Identify which cell holds the provided text, then report its [X, Y] central coordinate. 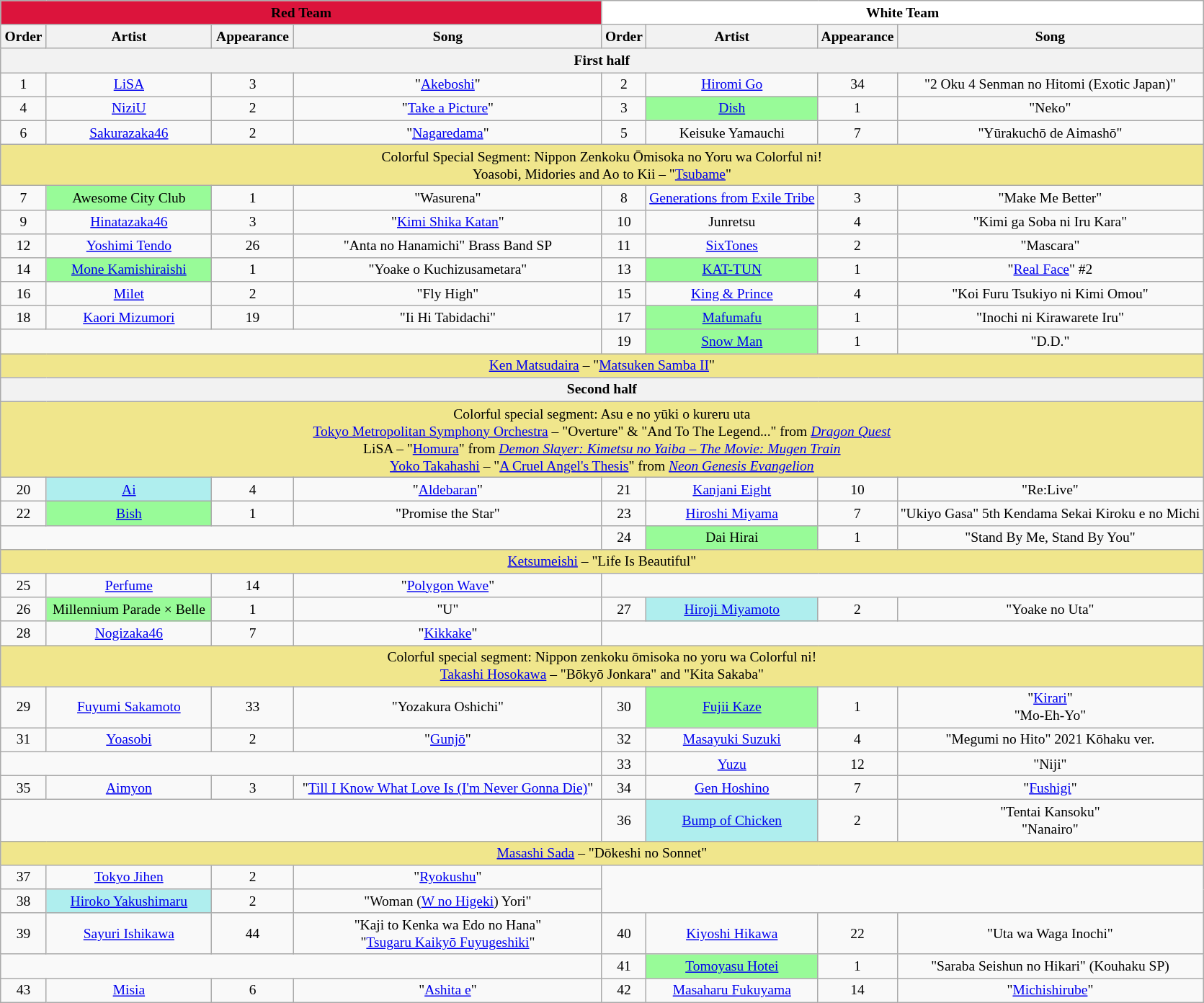
25 [23, 585]
"Michishirube" [1051, 990]
KAT-TUN [732, 269]
42 [624, 990]
Generations from Exile Tribe [732, 197]
"Take a Picture" [448, 108]
Mone Kamishiraishi [128, 269]
36 [624, 820]
Kanjani Eight [732, 490]
Second half [602, 389]
40 [624, 934]
15 [624, 294]
20 [23, 490]
"Tentai Kansoku""Nanairo" [1051, 820]
13 [624, 269]
35 [23, 788]
Dai Hirai [732, 538]
"U" [448, 610]
"Yozakura Oshichi" [448, 708]
"Anta no Hanamichi" Brass Band SP [448, 245]
39 [23, 934]
"Uta wa Waga Inochi" [1051, 934]
NiziU [128, 108]
Hiromi Go [732, 85]
29 [23, 708]
"Niji" [1051, 764]
16 [23, 294]
"Promise the Star" [448, 513]
"Nagaredama" [448, 133]
Yoasobi [128, 739]
Hiroshi Miyama [732, 513]
Hiroko Yakushimaru [128, 901]
Ai [128, 490]
21 [624, 490]
"Kaji to Kenka wa Edo no Hana""Tsugaru Kaikyō Fuyugeshiki" [448, 934]
23 [624, 513]
8 [624, 197]
"Till I Know What Love Is (I'm Never Gonna Die)" [448, 788]
Colorful Special Segment: Nippon Zenkoku Ōmisoka no Yoru wa Colorful ni!Yoasobi, Midories and Ao to Kii – "Tsubame" [602, 164]
"Stand By Me, Stand By You" [1051, 538]
Nogizaka46 [128, 633]
28 [23, 633]
Snow Man [732, 342]
"Ryokushu" [448, 876]
41 [624, 966]
"Aldebaran" [448, 490]
Millennium Parade × Belle [128, 610]
44 [252, 934]
"Yoake no Uta" [1051, 610]
SixTones [732, 245]
30 [624, 708]
Hiroji Miyamoto [732, 610]
"Mascara" [1051, 245]
King & Prince [732, 294]
"Yoake o Kuchizusametara" [448, 269]
Sakurazaka46 [128, 133]
"Ukiyo Gasa" 5th Kendama Sekai Kiroku e no Michi [1051, 513]
Fujii Kaze [732, 708]
"Kirari""Mo-Eh-Yo" [1051, 708]
"Fly High" [448, 294]
31 [23, 739]
Bump of Chicken [732, 820]
Gen Hoshino [732, 788]
27 [624, 610]
Misia [128, 990]
Aimyon [128, 788]
"Megumi no Hito" 2021 Kōhaku ver. [1051, 739]
"Neko" [1051, 108]
9 [23, 222]
37 [23, 876]
"Kikkake" [448, 633]
Red Team [301, 13]
Masaharu Fukuyama [732, 990]
Hinatazaka46 [128, 222]
"Ii Hi Tabidachi" [448, 317]
43 [23, 990]
"D.D." [1051, 342]
Ken Matsudaira – "Matsuken Samba II" [602, 366]
"Saraba Seishun no Hikari" (Kouhaku SP) [1051, 966]
38 [23, 901]
Tomoyasu Hotei [732, 966]
"Woman (W no Higeki) Yori" [448, 901]
First half [602, 61]
"2 Oku 4 Senman no Hitomi (Exotic Japan)" [1051, 85]
Ketsumeishi – "Life Is Beautiful" [602, 561]
Keisuke Yamauchi [732, 133]
Mafumafu [732, 317]
Masayuki Suzuki [732, 739]
Tokyo Jihen [128, 876]
"Fushigi" [1051, 788]
"Koi Furu Tsukiyo ni Kimi Omou" [1051, 294]
Yoshimi Tendo [128, 245]
"Inochi ni Kirawarete Iru" [1051, 317]
32 [624, 739]
Fuyumi Sakamoto [128, 708]
"Kimi ga Soba ni Iru Kara" [1051, 222]
LiSA [128, 85]
24 [624, 538]
Milet [128, 294]
"Real Face" #2 [1051, 269]
"Akeboshi" [448, 85]
Kiyoshi Hikawa [732, 934]
17 [624, 317]
5 [624, 133]
Sayuri Ishikawa [128, 934]
Awesome City Club [128, 197]
Colorful special segment: Nippon zenkoku ōmisoka no yoru wa Colorful ni!Takashi Hosokawa – "Bōkyō Jonkara" and "Kita Sakaba" [602, 666]
"Gunjō" [448, 739]
Perfume [128, 585]
"Make Me Better" [1051, 197]
Masashi Sada – "Dōkeshi no Sonnet" [602, 853]
"Re:Live" [1051, 490]
18 [23, 317]
Dish [732, 108]
"Kimi Shika Katan" [448, 222]
"Wasurena" [448, 197]
"Ashita e" [448, 990]
Junretsu [732, 222]
Bish [128, 513]
"Polygon Wave" [448, 585]
"Yūrakuchō de Aimashō" [1051, 133]
11 [624, 245]
Yuzu [732, 764]
White Team [902, 13]
Kaori Mizumori [128, 317]
